Find where the given text appears and provide that cell's center as (x, y) coordinate. 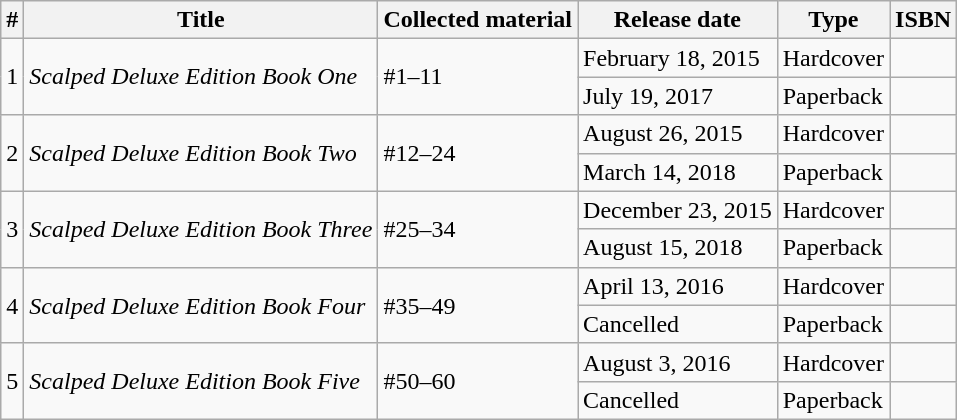
#25–34 (478, 229)
August 15, 2018 (678, 248)
August 26, 2015 (678, 134)
March 14, 2018 (678, 172)
February 18, 2015 (678, 58)
July 19, 2017 (678, 96)
December 23, 2015 (678, 210)
Collected material (478, 20)
3 (12, 229)
ISBN (924, 20)
Scalped Deluxe Edition Book Three (201, 229)
August 3, 2016 (678, 362)
4 (12, 305)
1 (12, 77)
Scalped Deluxe Edition Book Four (201, 305)
Scalped Deluxe Edition Book One (201, 77)
#35–49 (478, 305)
Scalped Deluxe Edition Book Five (201, 381)
#50–60 (478, 381)
Title (201, 20)
# (12, 20)
#1–11 (478, 77)
#12–24 (478, 153)
Type (833, 20)
April 13, 2016 (678, 286)
5 (12, 381)
2 (12, 153)
Scalped Deluxe Edition Book Two (201, 153)
Release date (678, 20)
